Search for the cell housing the specified text and yield its (X, Y) center coordinate. 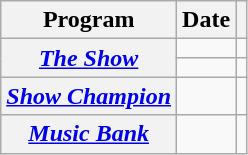
The Show (89, 58)
Show Champion (89, 96)
Date (206, 20)
Program (89, 20)
Music Bank (89, 134)
